Scan for the cell matching the given text and deliver its (X, Y) coordinate at center. 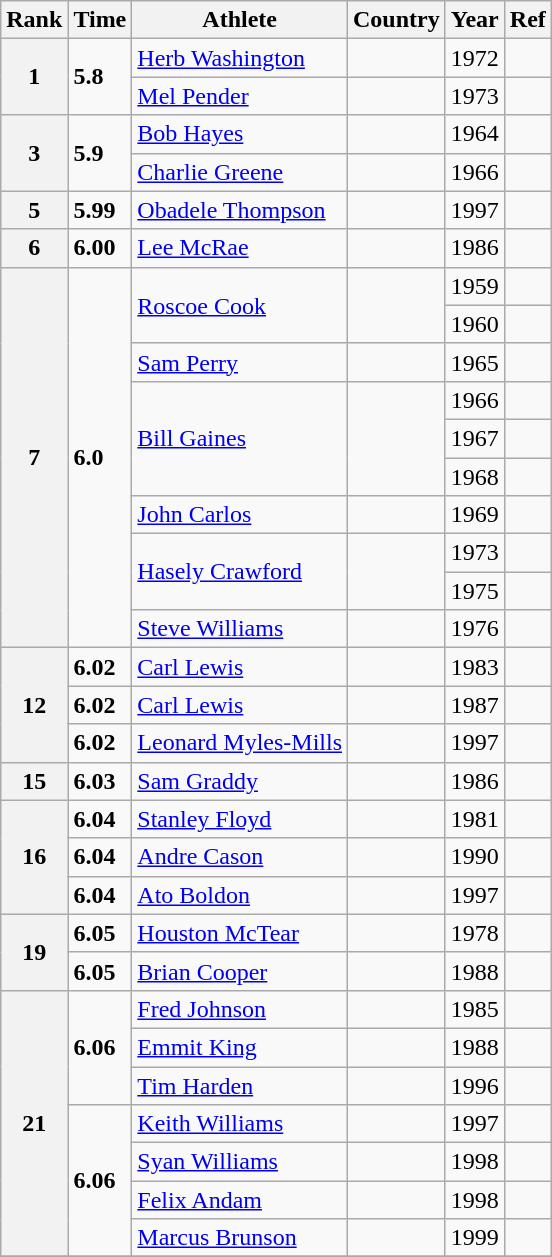
Stanley Floyd (240, 819)
Herb Washington (240, 58)
Obadele Thompson (240, 210)
1972 (474, 58)
Lee McRae (240, 248)
Year (474, 20)
Leonard Myles-Mills (240, 743)
7 (34, 458)
3 (34, 153)
John Carlos (240, 515)
1990 (474, 857)
Roscoe Cook (240, 305)
Felix Andam (240, 1200)
1985 (474, 1009)
1 (34, 77)
Keith Williams (240, 1124)
5.9 (100, 153)
1965 (474, 362)
Syan Williams (240, 1162)
6 (34, 248)
1983 (474, 667)
Houston McTear (240, 933)
Rank (34, 20)
16 (34, 857)
Ref (528, 20)
Mel Pender (240, 96)
21 (34, 1123)
1978 (474, 933)
Country (397, 20)
Charlie Greene (240, 172)
1987 (474, 705)
1996 (474, 1085)
Sam Graddy (240, 781)
19 (34, 952)
6.0 (100, 458)
1959 (474, 286)
5.8 (100, 77)
Sam Perry (240, 362)
1964 (474, 134)
1968 (474, 477)
1976 (474, 629)
1969 (474, 515)
15 (34, 781)
Time (100, 20)
5.99 (100, 210)
Hasely Crawford (240, 572)
6.00 (100, 248)
12 (34, 705)
1967 (474, 438)
Brian Cooper (240, 971)
1999 (474, 1238)
Bob Hayes (240, 134)
1981 (474, 819)
Athlete (240, 20)
Fred Johnson (240, 1009)
5 (34, 210)
Emmit King (240, 1047)
1975 (474, 591)
Bill Gaines (240, 438)
Ato Boldon (240, 895)
Tim Harden (240, 1085)
Andre Cason (240, 857)
Marcus Brunson (240, 1238)
1960 (474, 324)
Steve Williams (240, 629)
6.03 (100, 781)
